Output the (x, y) coordinate of the center of the cell containing the given text.  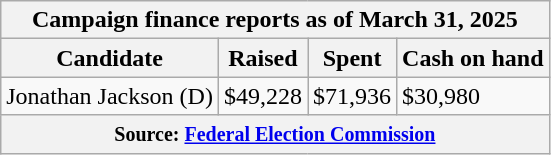
$30,980 (473, 96)
Spent (352, 58)
Source: Federal Election Commission (275, 134)
Cash on hand (473, 58)
Candidate (110, 58)
Campaign finance reports as of March 31, 2025 (275, 20)
Jonathan Jackson (D) (110, 96)
$71,936 (352, 96)
Raised (262, 58)
$49,228 (262, 96)
